Find where the given text appears and provide that cell's center as (x, y) coordinate. 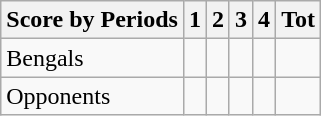
1 (194, 20)
Bengals (92, 58)
Score by Periods (92, 20)
Opponents (92, 96)
4 (264, 20)
2 (218, 20)
Tot (298, 20)
3 (240, 20)
